For the text-containing cell, return its midpoint in (X, Y) coordinate format. 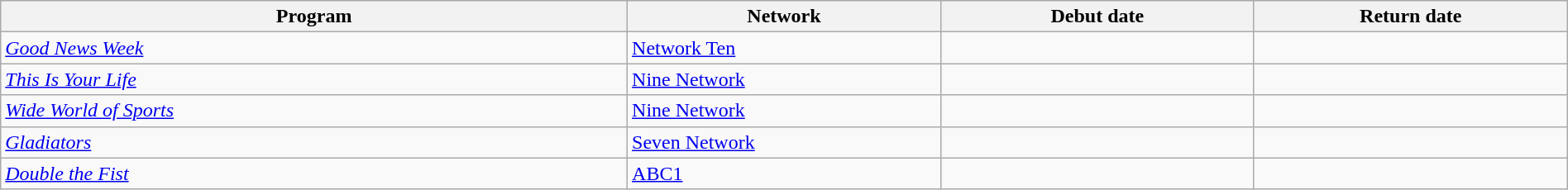
Return date (1411, 17)
ABC1 (784, 173)
Network (784, 17)
Gladiators (314, 142)
Wide World of Sports (314, 111)
Good News Week (314, 48)
Program (314, 17)
Debut date (1097, 17)
Double the Fist (314, 173)
Seven Network (784, 142)
This Is Your Life (314, 79)
Network Ten (784, 48)
